From the cell containing the given text, extract its center point as (X, Y) coordinate. 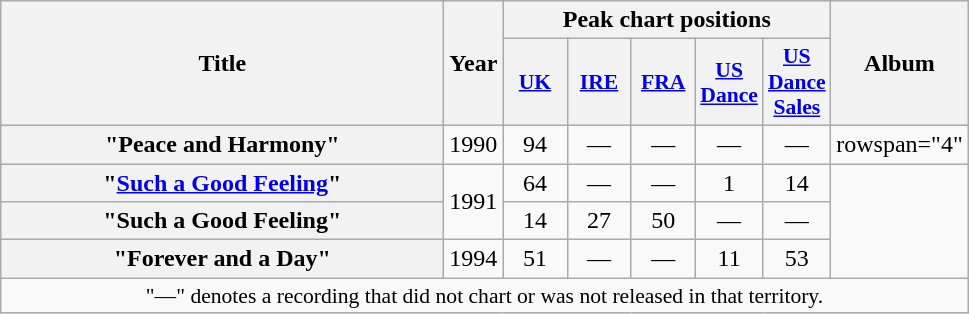
Peak chart positions (667, 20)
rowspan="4" (900, 144)
53 (797, 259)
27 (599, 221)
UK (535, 82)
FRA (663, 82)
51 (535, 259)
Title (222, 64)
"—" denotes a recording that did not chart or was not released in that territory. (484, 296)
Album (900, 64)
IRE (599, 82)
"Peace and Harmony" (222, 144)
1991 (474, 202)
11 (729, 259)
1 (729, 183)
1994 (474, 259)
1990 (474, 144)
50 (663, 221)
US Dance Sales (797, 82)
Year (474, 64)
US Dance (729, 82)
"Forever and a Day" (222, 259)
64 (535, 183)
94 (535, 144)
